Extract the [x, y] coordinate from the center of the cell holding the provided text.  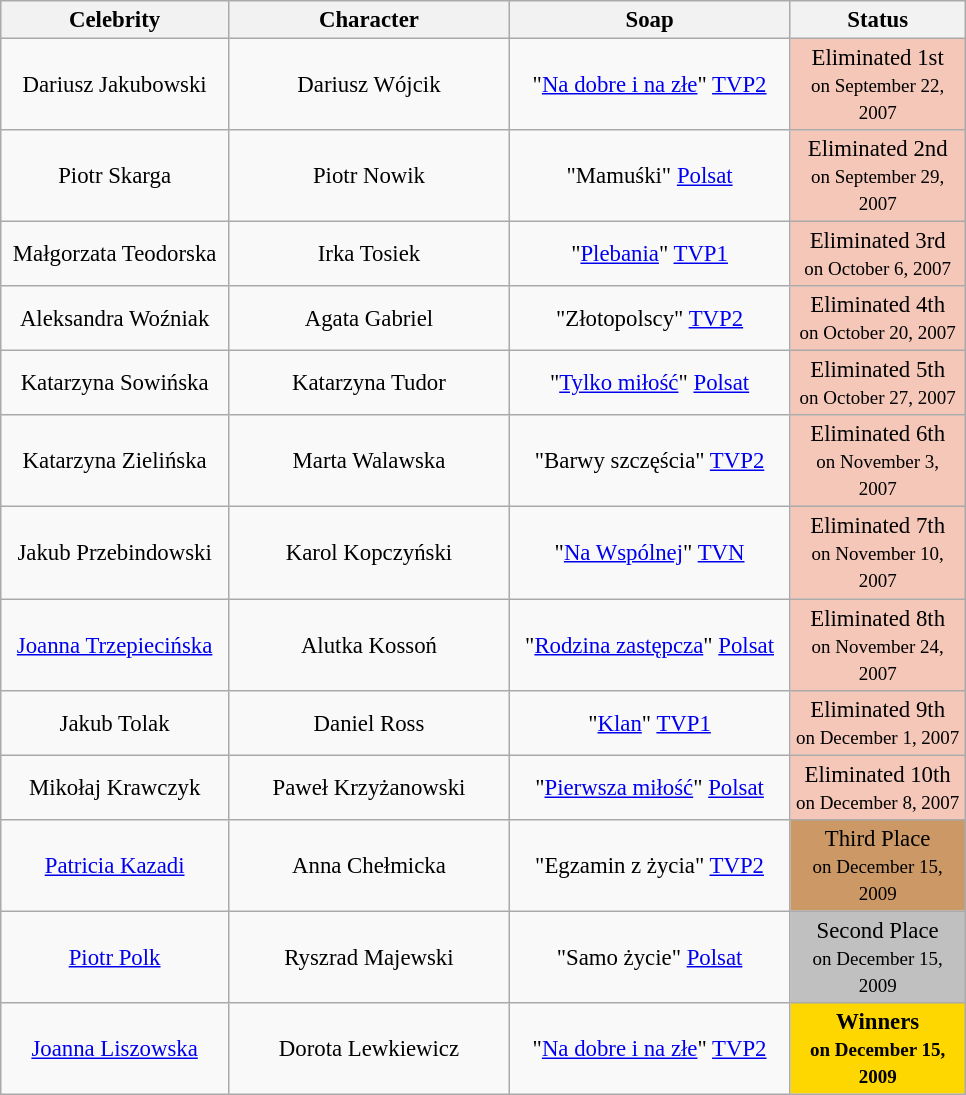
"Rodzina zastępcza" Polsat [650, 644]
"Plebania" TVP1 [650, 254]
Eliminated 8thon November 24, 2007 [878, 644]
Eliminated 7thon November 10, 2007 [878, 553]
Eliminated 3rdon October 6, 2007 [878, 254]
Karol Kopczyński [370, 553]
"Złotopolscy" TVP2 [650, 318]
Second Placeon December 15, 2009 [878, 957]
Jakub Tolak [115, 722]
"Pierwsza miłość" Polsat [650, 788]
Jakub Przebindowski [115, 553]
Eliminated 5thon October 27, 2007 [878, 384]
Katarzyna Sowińska [115, 384]
Piotr Skarga [115, 176]
Anna Chełmicka [370, 865]
"Klan" TVP1 [650, 722]
Joanna Trzepiecińska [115, 644]
Eliminated 9thon December 1, 2007 [878, 722]
Eliminated 10thon December 8, 2007 [878, 788]
Ryszrad Majewski [370, 957]
Status [878, 20]
Mikołaj Krawczyk [115, 788]
Eliminated 2ndon September 29, 2007 [878, 176]
"Barwy szczęścia" TVP2 [650, 461]
Dorota Lewkiewicz [370, 1048]
Patricia Kazadi [115, 865]
Third Placeon December 15, 2009 [878, 865]
"Tylko miłość" Polsat [650, 384]
Alutka Kossoń [370, 644]
"Na Wspólnej" TVN [650, 553]
Agata Gabriel [370, 318]
Soap [650, 20]
"Samo życie" Polsat [650, 957]
"Egzamin z życia" TVP2 [650, 865]
Katarzyna Tudor [370, 384]
Joanna Liszowska [115, 1048]
Eliminated 6thon November 3, 2007 [878, 461]
Character [370, 20]
Dariusz Wójcik [370, 84]
Piotr Polk [115, 957]
Eliminated 4thon October 20, 2007 [878, 318]
Irka Tosiek [370, 254]
Celebrity [115, 20]
Aleksandra Woźniak [115, 318]
Małgorzata Teodorska [115, 254]
Eliminated 1ston September 22, 2007 [878, 84]
"Mamuśki" Polsat [650, 176]
Winnerson December 15, 2009 [878, 1048]
Paweł Krzyżanowski [370, 788]
Katarzyna Zielińska [115, 461]
Piotr Nowik [370, 176]
Dariusz Jakubowski [115, 84]
Marta Walawska [370, 461]
Daniel Ross [370, 722]
